For the text-containing cell, return its midpoint in [X, Y] coordinate format. 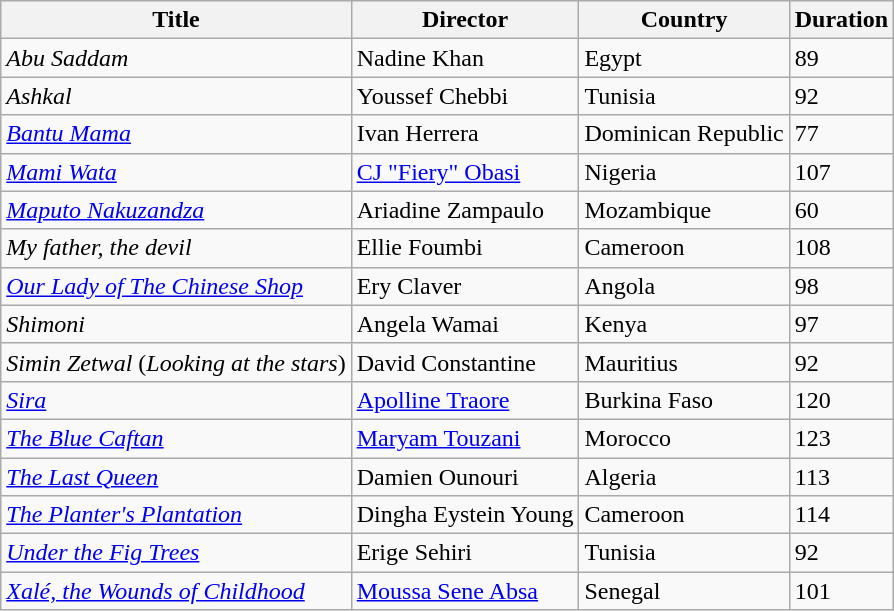
Xalé, the Wounds of Childhood [176, 591]
Youssef Chebbi [465, 96]
Senegal [684, 591]
114 [841, 515]
Abu Saddam [176, 58]
Duration [841, 20]
Sira [176, 400]
The Blue Caftan [176, 438]
Ariadine Zampaulo [465, 210]
Moussa Sene Absa [465, 591]
Title [176, 20]
113 [841, 477]
Nadine Khan [465, 58]
98 [841, 286]
123 [841, 438]
Mauritius [684, 362]
Dingha Eystein Young [465, 515]
The Last Queen [176, 477]
The Planter's Plantation [176, 515]
Mozambique [684, 210]
Erige Sehiri [465, 553]
Algeria [684, 477]
120 [841, 400]
108 [841, 248]
Country [684, 20]
Angela Wamai [465, 324]
My father, the devil [176, 248]
Ivan Herrera [465, 134]
Maryam Touzani [465, 438]
Ery Claver [465, 286]
89 [841, 58]
60 [841, 210]
Egypt [684, 58]
Morocco [684, 438]
77 [841, 134]
Under the Fig Trees [176, 553]
101 [841, 591]
107 [841, 172]
97 [841, 324]
Maputo Nakuzandza [176, 210]
Damien Ounouri [465, 477]
Ashkal [176, 96]
Our Lady of The Chinese Shop [176, 286]
Angola [684, 286]
Simin Zetwal (Looking at the stars) [176, 362]
Nigeria [684, 172]
Director [465, 20]
Apolline Traore [465, 400]
Bantu Mama [176, 134]
David Constantine [465, 362]
Burkina Faso [684, 400]
Shimoni [176, 324]
Ellie Foumbi [465, 248]
CJ "Fiery" Obasi [465, 172]
Kenya [684, 324]
Mami Wata [176, 172]
Dominican Republic [684, 134]
